Find where the given text appears and provide that cell's center as (x, y) coordinate. 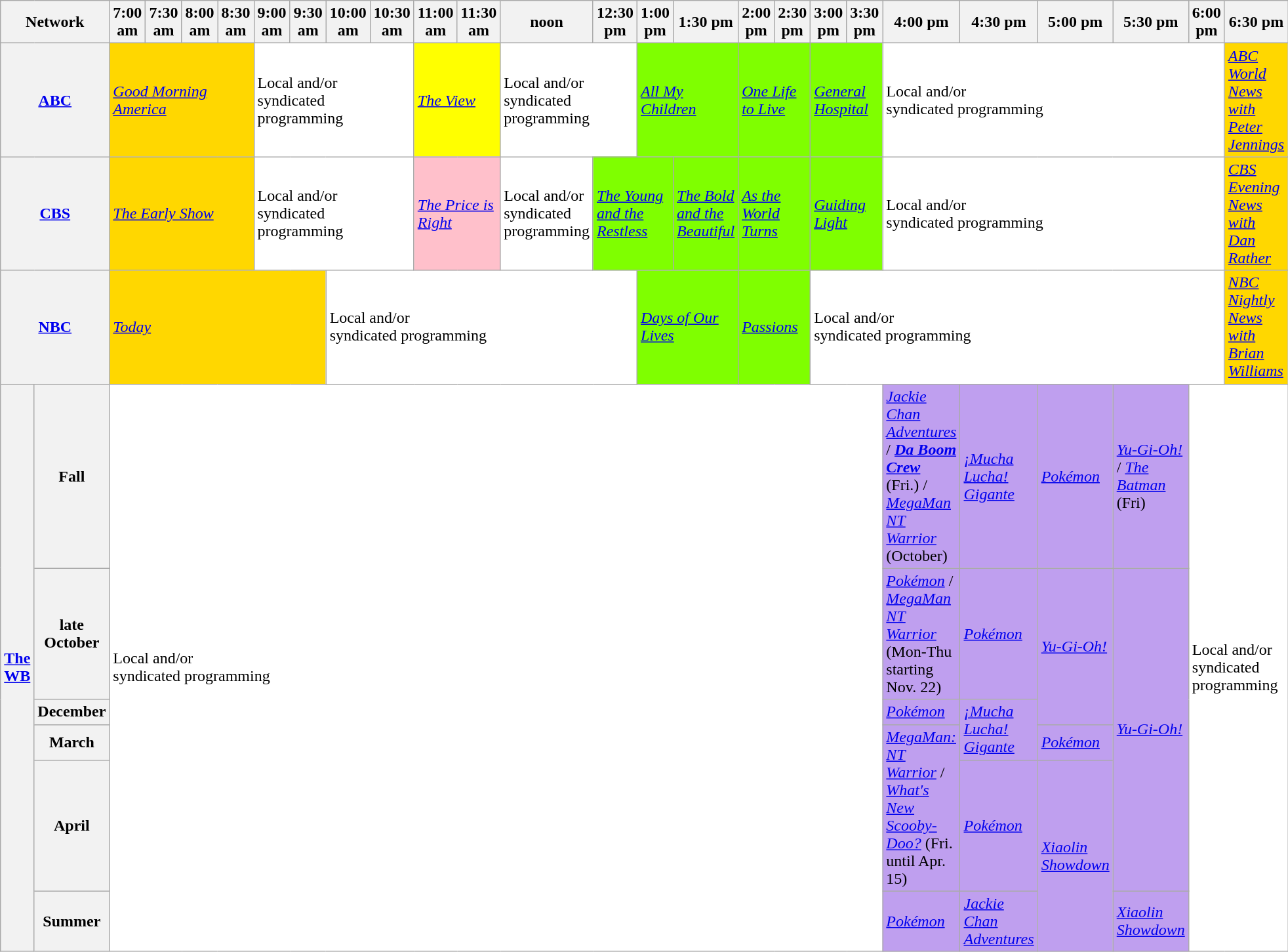
Days of Our Lives (688, 327)
1:00 pm (656, 22)
2:00 pm (757, 22)
Today (218, 327)
7:30 am (164, 22)
10:30 am (392, 22)
1:30 pm (706, 22)
Good Morning America (182, 100)
4:30 pm (999, 22)
6:00 pm (1207, 22)
All My Children (688, 100)
Guiding Light (847, 214)
Jackie Chan Adventures (999, 921)
General Hospital (847, 100)
NBC (55, 327)
7:00 am (127, 22)
MegaMan: NT Warrior / What's New Scooby-Doo? (Fri. until Apr. 15) (921, 808)
late October (72, 634)
ABC (55, 100)
ABC World News with Peter Jennings (1256, 100)
The View (456, 100)
3:00 pm (829, 22)
December (72, 712)
Pokémon / MegaMan NT Warrior (Mon-Thu starting Nov. 22) (921, 634)
Jackie Chan Adventures / Da Boom Crew (Fri.) / MegaMan NT Warrior (October) (921, 476)
8:30 am (236, 22)
9:30 am (308, 22)
March (72, 742)
2:30 pm (792, 22)
Summer (72, 921)
The WB (17, 668)
5:00 pm (1076, 22)
Yu-Gi-Oh! / The Batman (Fri) (1150, 476)
12:30 pm (615, 22)
9:00 am (272, 22)
3:30 pm (864, 22)
11:00 am (435, 22)
The Price is Right (456, 214)
Passions (775, 327)
The Bold and the Beautiful (706, 214)
The Early Show (182, 214)
Fall (72, 476)
5:30 pm (1150, 22)
CBS (55, 214)
4:00 pm (921, 22)
CBS Evening News with Dan Rather (1256, 214)
8:00 am (199, 22)
noon (547, 22)
6:30 pm (1256, 22)
10:00 am (348, 22)
The Young and the Restless (633, 214)
NBC Nightly News with Brian Williams (1256, 327)
11:30 am (479, 22)
One Life to Live (775, 100)
Network (55, 22)
April (72, 825)
As the World Turns (775, 214)
